Identify which cell holds the provided text, then report its [X, Y] central coordinate. 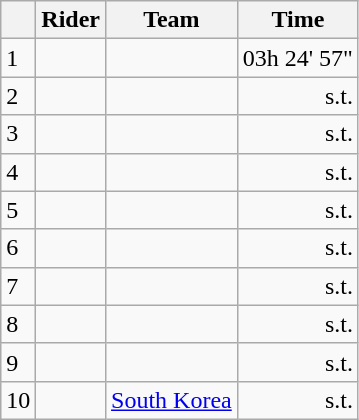
9 [18, 362]
2 [18, 96]
Time [298, 20]
3 [18, 134]
10 [18, 400]
03h 24' 57" [298, 58]
7 [18, 286]
Rider [71, 20]
4 [18, 172]
Team [172, 20]
5 [18, 210]
1 [18, 58]
6 [18, 248]
8 [18, 324]
South Korea [172, 400]
